Extract the [x, y] coordinate from the center of the cell holding the provided text.  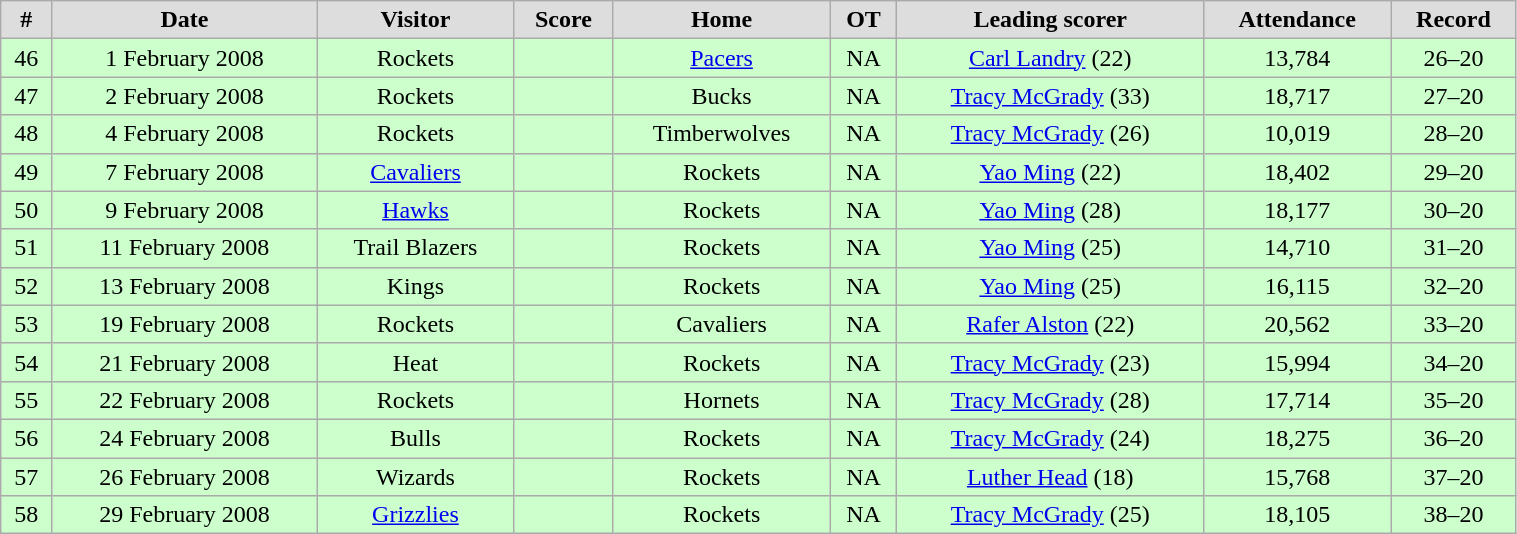
9 February 2008 [184, 210]
Tracy McGrady (23) [1050, 362]
55 [26, 400]
Tracy McGrady (28) [1050, 400]
Tracy McGrady (33) [1050, 96]
18,717 [1298, 96]
37–20 [1454, 477]
18,402 [1298, 172]
24 February 2008 [184, 438]
27–20 [1454, 96]
32–20 [1454, 286]
53 [26, 324]
2 February 2008 [184, 96]
15,768 [1298, 477]
7 February 2008 [184, 172]
26–20 [1454, 58]
10,019 [1298, 134]
19 February 2008 [184, 324]
34–20 [1454, 362]
18,105 [1298, 515]
4 February 2008 [184, 134]
Wizards [416, 477]
28–20 [1454, 134]
Yao Ming (28) [1050, 210]
Bulls [416, 438]
Carl Landry (22) [1050, 58]
20,562 [1298, 324]
Bucks [722, 96]
49 [26, 172]
52 [26, 286]
Home [722, 20]
26 February 2008 [184, 477]
Score [564, 20]
Visitor [416, 20]
14,710 [1298, 248]
Rafer Alston (22) [1050, 324]
Tracy McGrady (24) [1050, 438]
31–20 [1454, 248]
Attendance [1298, 20]
46 [26, 58]
Leading scorer [1050, 20]
Hawks [416, 210]
Yao Ming (22) [1050, 172]
16,115 [1298, 286]
18,275 [1298, 438]
29 February 2008 [184, 515]
OT [864, 20]
Trail Blazers [416, 248]
30–20 [1454, 210]
18,177 [1298, 210]
29–20 [1454, 172]
50 [26, 210]
Luther Head (18) [1050, 477]
21 February 2008 [184, 362]
15,994 [1298, 362]
11 February 2008 [184, 248]
35–20 [1454, 400]
Pacers [722, 58]
56 [26, 438]
Grizzlies [416, 515]
38–20 [1454, 515]
47 [26, 96]
33–20 [1454, 324]
57 [26, 477]
36–20 [1454, 438]
Date [184, 20]
48 [26, 134]
13,784 [1298, 58]
51 [26, 248]
17,714 [1298, 400]
1 February 2008 [184, 58]
58 [26, 515]
54 [26, 362]
13 February 2008 [184, 286]
Tracy McGrady (25) [1050, 515]
Timberwolves [722, 134]
Tracy McGrady (26) [1050, 134]
22 February 2008 [184, 400]
# [26, 20]
Hornets [722, 400]
Record [1454, 20]
Heat [416, 362]
Kings [416, 286]
